Search for the cell housing the specified text and yield its [x, y] center coordinate. 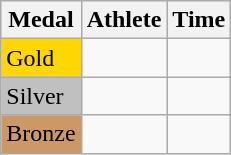
Medal [41, 20]
Time [199, 20]
Bronze [41, 134]
Gold [41, 58]
Athlete [124, 20]
Silver [41, 96]
